Capture the cell that displays the provided text and extract its [X, Y] central coordinate. 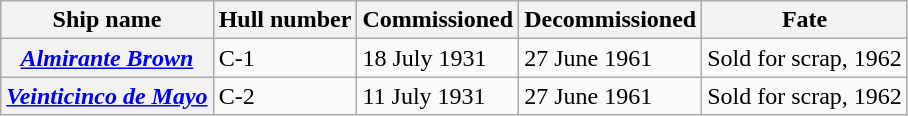
Ship name [107, 20]
11 July 1931 [438, 96]
18 July 1931 [438, 58]
Hull number [285, 20]
Veinticinco de Mayo [107, 96]
C-2 [285, 96]
Decommissioned [610, 20]
C-1 [285, 58]
Fate [805, 20]
Commissioned [438, 20]
Almirante Brown [107, 58]
